Return (X, Y) of the center of cell containing provided text 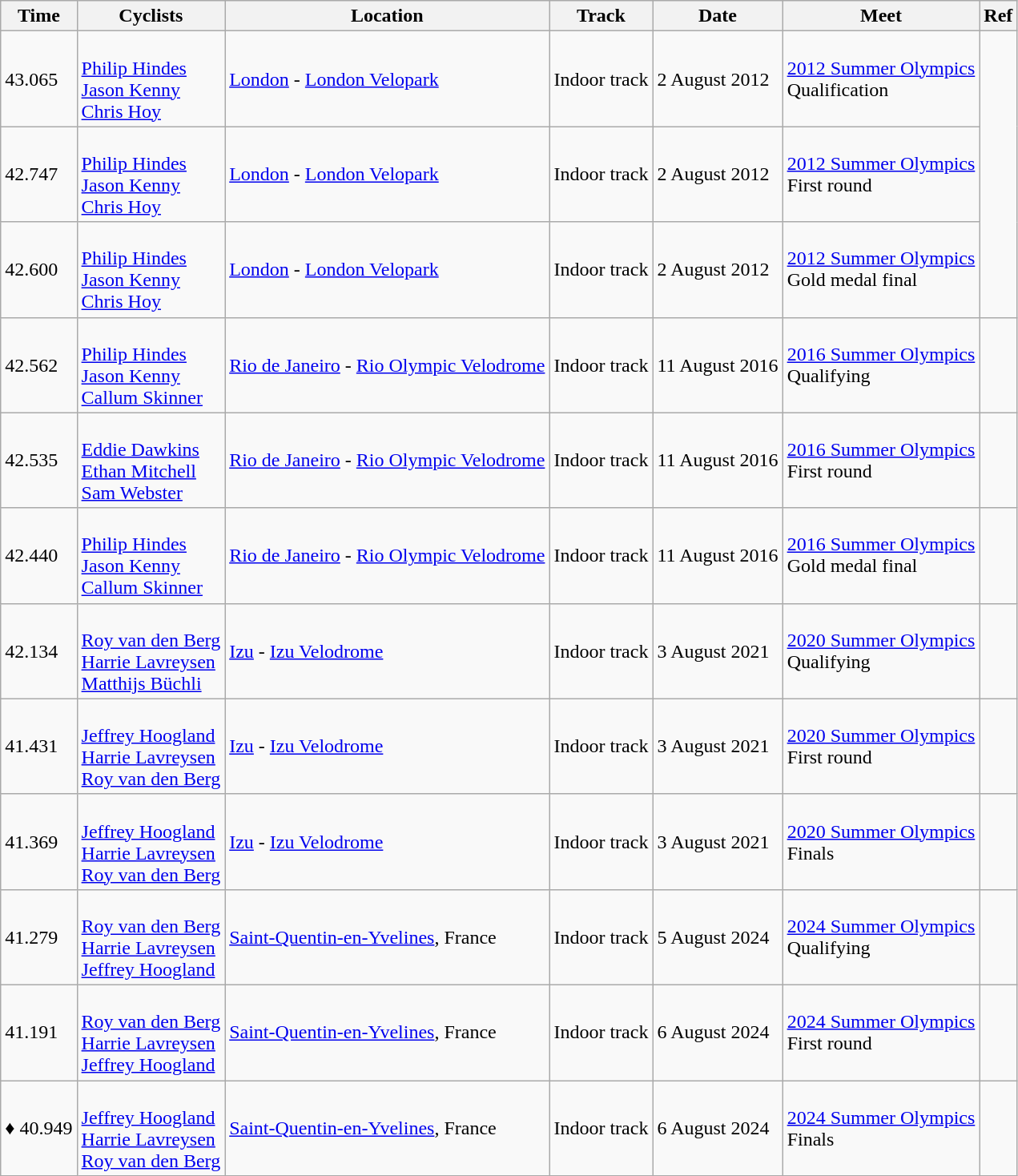
♦ 40.949 (38, 1128)
2024 Summer OlympicsQualifying (881, 937)
Date (718, 16)
41.191 (38, 1032)
Eddie DawkinsEthan MitchellSam Webster (151, 460)
Track (601, 16)
2020 Summer OlympicsFinals (881, 841)
42.562 (38, 365)
2012 Summer OlympicsGold medal final (881, 269)
Cyclists (151, 16)
41.279 (38, 937)
Time (38, 16)
42.535 (38, 460)
Meet (881, 16)
2020 Summer OlympicsFirst round (881, 747)
2012 Summer OlympicsFirst round (881, 175)
2024 Summer OlympicsFirst round (881, 1032)
42.134 (38, 650)
2020 Summer OlympicsQualifying (881, 650)
Location (388, 16)
Roy van den BergHarrie LavreysenMatthijs Büchli (151, 650)
43.065 (38, 79)
42.747 (38, 175)
Ref (998, 16)
2012 Summer OlympicsQualification (881, 79)
42.440 (38, 556)
2016 Summer OlympicsFirst round (881, 460)
42.600 (38, 269)
2024 Summer OlympicsFinals (881, 1128)
2016 Summer OlympicsGold medal final (881, 556)
5 August 2024 (718, 937)
41.369 (38, 841)
41.431 (38, 747)
2016 Summer OlympicsQualifying (881, 365)
